Search for the cell housing the specified text and yield its [X, Y] center coordinate. 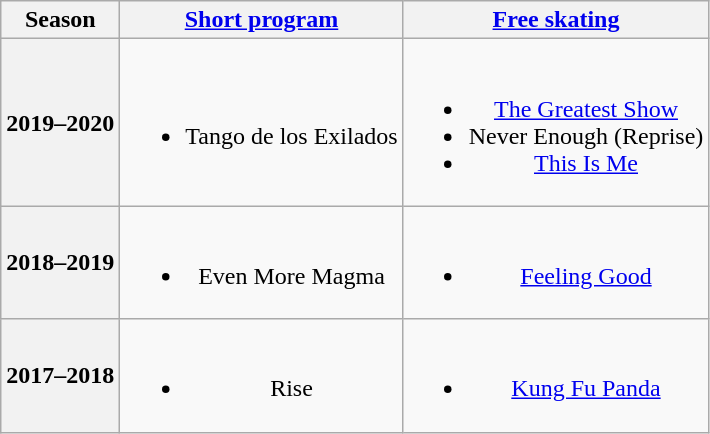
The Greatest Show Never Enough (Reprise) This Is Me [556, 122]
Even More Magma [262, 262]
2019–2020 [60, 122]
2017–2018 [60, 376]
Rise [262, 376]
Feeling Good [556, 262]
2018–2019 [60, 262]
Season [60, 20]
Free skating [556, 20]
Short program [262, 20]
Tango de los Exilados [262, 122]
Kung Fu Panda [556, 376]
